Return (X, Y) of the center of cell containing provided text 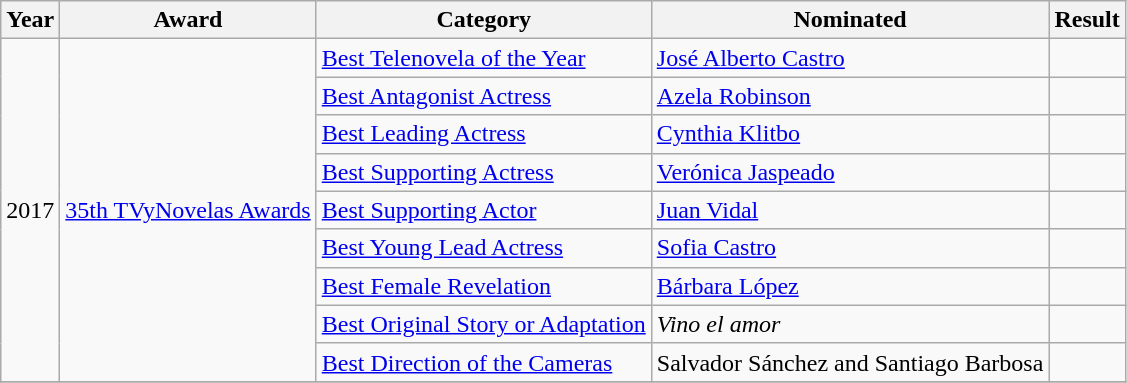
Vino el amor (850, 324)
Best Supporting Actress (484, 172)
Nominated (850, 20)
2017 (30, 210)
Juan Vidal (850, 210)
José Alberto Castro (850, 58)
Sofia Castro (850, 248)
35th TVyNovelas Awards (188, 210)
Salvador Sánchez and Santiago Barbosa (850, 362)
Best Direction of the Cameras (484, 362)
Bárbara López (850, 286)
Best Young Lead Actress (484, 248)
Best Female Revelation (484, 286)
Best Antagonist Actress (484, 96)
Award (188, 20)
Cynthia Klitbo (850, 134)
Year (30, 20)
Best Original Story or Adaptation (484, 324)
Best Supporting Actor (484, 210)
Best Telenovela of the Year (484, 58)
Result (1087, 20)
Best Leading Actress (484, 134)
Azela Robinson (850, 96)
Verónica Jaspeado (850, 172)
Category (484, 20)
